Return the [x, y] coordinate for the center point of the cell that contains the specified text.  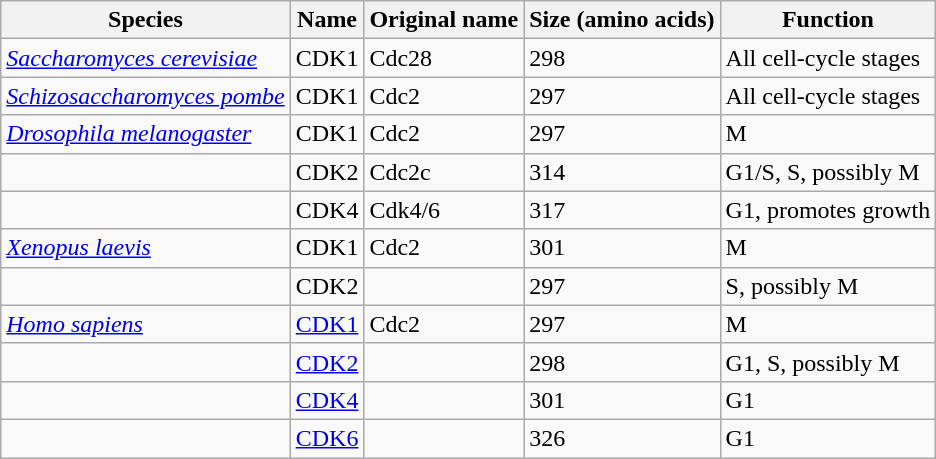
317 [622, 210]
G1/S, S, possibly M [828, 172]
CDK6 [327, 438]
Cdc2c [444, 172]
Species [146, 20]
G1, promotes growth [828, 210]
Homo sapiens [146, 324]
Name [327, 20]
G1, S, possibly M [828, 362]
Cdk4/6 [444, 210]
Original name [444, 20]
Xenopus laevis [146, 248]
S, possibly M [828, 286]
Size (amino acids) [622, 20]
Drosophila melanogaster [146, 134]
314 [622, 172]
Function [828, 20]
Cdc28 [444, 58]
Schizosaccharomyces pombe [146, 96]
Saccharomyces cerevisiae [146, 58]
326 [622, 438]
